Detect which cell encompasses the target text, then output its [x, y] center coordinate. 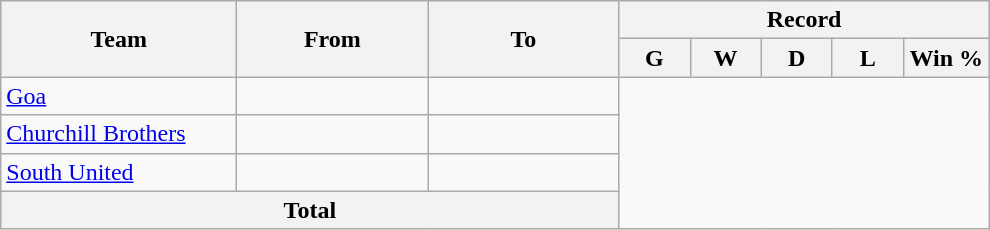
G [654, 58]
South United [119, 172]
D [796, 58]
W [726, 58]
Team [119, 39]
Record [804, 20]
Churchill Brothers [119, 134]
From [332, 39]
L [868, 58]
To [524, 39]
Win % [946, 58]
Goa [119, 96]
Total [310, 210]
